From the cell containing the given text, extract its center point as [X, Y] coordinate. 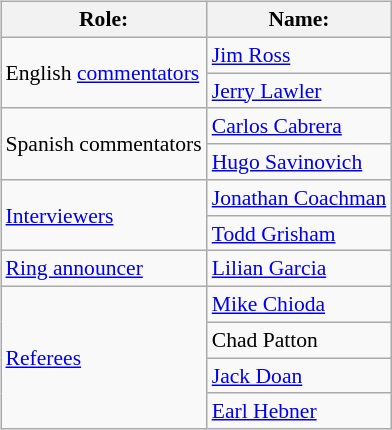
Mike Chioda [300, 305]
Earl Hebner [300, 411]
Lilian Garcia [300, 269]
Jonathan Coachman [300, 198]
Hugo Savinovich [300, 162]
Ring announcer [103, 269]
Interviewers [103, 216]
English commentators [103, 72]
Spanish commentators [103, 144]
Todd Grisham [300, 233]
Referees [103, 358]
Role: [103, 20]
Jerry Lawler [300, 91]
Chad Patton [300, 340]
Jim Ross [300, 55]
Carlos Cabrera [300, 126]
Jack Doan [300, 376]
Name: [300, 20]
